Identify which cell holds the provided text, then report its (x, y) central coordinate. 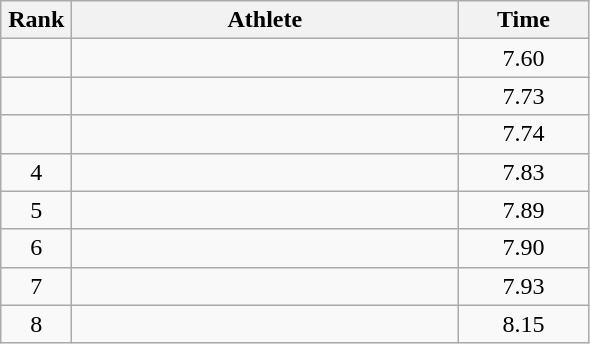
7.73 (524, 96)
7.89 (524, 210)
4 (36, 172)
8 (36, 324)
7 (36, 286)
8.15 (524, 324)
7.93 (524, 286)
7.90 (524, 248)
Rank (36, 20)
6 (36, 248)
7.74 (524, 134)
7.83 (524, 172)
5 (36, 210)
7.60 (524, 58)
Time (524, 20)
Athlete (265, 20)
